For the text-containing cell, return its midpoint in (X, Y) coordinate format. 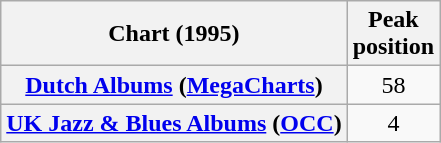
Chart (1995) (174, 34)
Dutch Albums (MegaCharts) (174, 85)
Peakposition (393, 34)
4 (393, 123)
UK Jazz & Blues Albums (OCC) (174, 123)
58 (393, 85)
